Provide the [X, Y] coordinate of the cell's center where the given text is located.  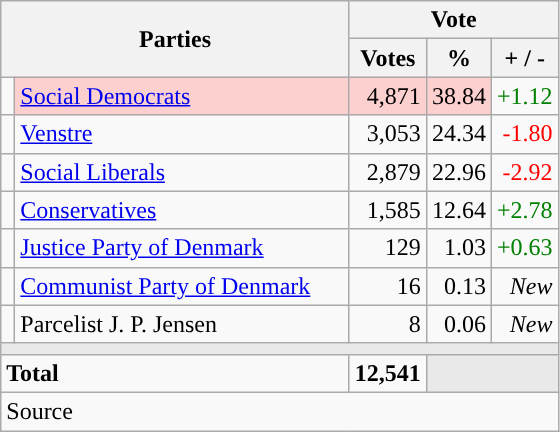
+1.12 [524, 96]
12.64 [458, 210]
38.84 [458, 96]
+ / - [524, 58]
Vote [454, 20]
2,879 [388, 172]
4,871 [388, 96]
129 [388, 248]
22.96 [458, 172]
+0.63 [524, 248]
-2.92 [524, 172]
Social Liberals [182, 172]
1,585 [388, 210]
Source [280, 411]
12,541 [388, 373]
1.03 [458, 248]
0.13 [458, 286]
Justice Party of Denmark [182, 248]
Parcelist J. P. Jensen [182, 324]
% [458, 58]
Parties [176, 39]
3,053 [388, 134]
Social Democrats [182, 96]
Votes [388, 58]
Conservatives [182, 210]
8 [388, 324]
16 [388, 286]
Venstre [182, 134]
Communist Party of Denmark [182, 286]
+2.78 [524, 210]
24.34 [458, 134]
Total [176, 373]
-1.80 [524, 134]
0.06 [458, 324]
